From the cell containing the given text, extract its center point as [X, Y] coordinate. 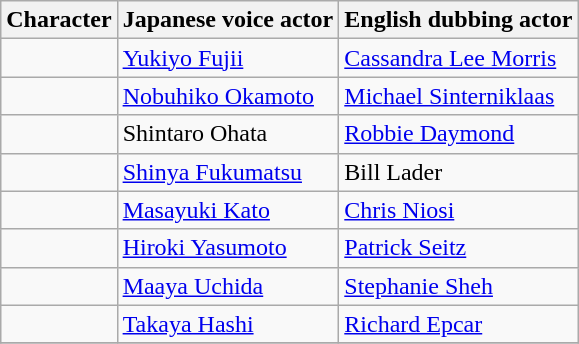
Stephanie Sheh [458, 286]
English dubbing actor [458, 20]
Japanese voice actor [228, 20]
Shinya Fukumatsu [228, 172]
Robbie Daymond [458, 134]
Bill Lader [458, 172]
Nobuhiko Okamoto [228, 96]
Maaya Uchida [228, 286]
Character [59, 20]
Takaya Hashi [228, 324]
Cassandra Lee Morris [458, 58]
Michael Sinterniklaas [458, 96]
Yukiyo Fujii [228, 58]
Masayuki Kato [228, 210]
Patrick Seitz [458, 248]
Hiroki Yasumoto [228, 248]
Richard Epcar [458, 324]
Shintaro Ohata [228, 134]
Chris Niosi [458, 210]
